Find where the given text appears and provide that cell's center as [X, Y] coordinate. 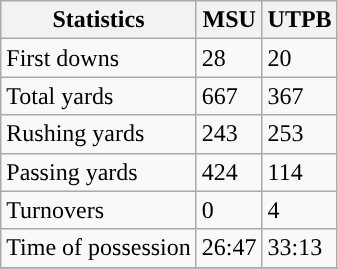
Rushing yards [99, 134]
114 [300, 172]
28 [229, 58]
MSU [229, 20]
243 [229, 134]
33:13 [300, 248]
Statistics [99, 20]
Total yards [99, 96]
0 [229, 210]
253 [300, 134]
26:47 [229, 248]
4 [300, 210]
367 [300, 96]
Turnovers [99, 210]
First downs [99, 58]
Passing yards [99, 172]
Time of possession [99, 248]
667 [229, 96]
20 [300, 58]
424 [229, 172]
UTPB [300, 20]
